Extract the [x, y] coordinate from the center of the cell holding the provided text.  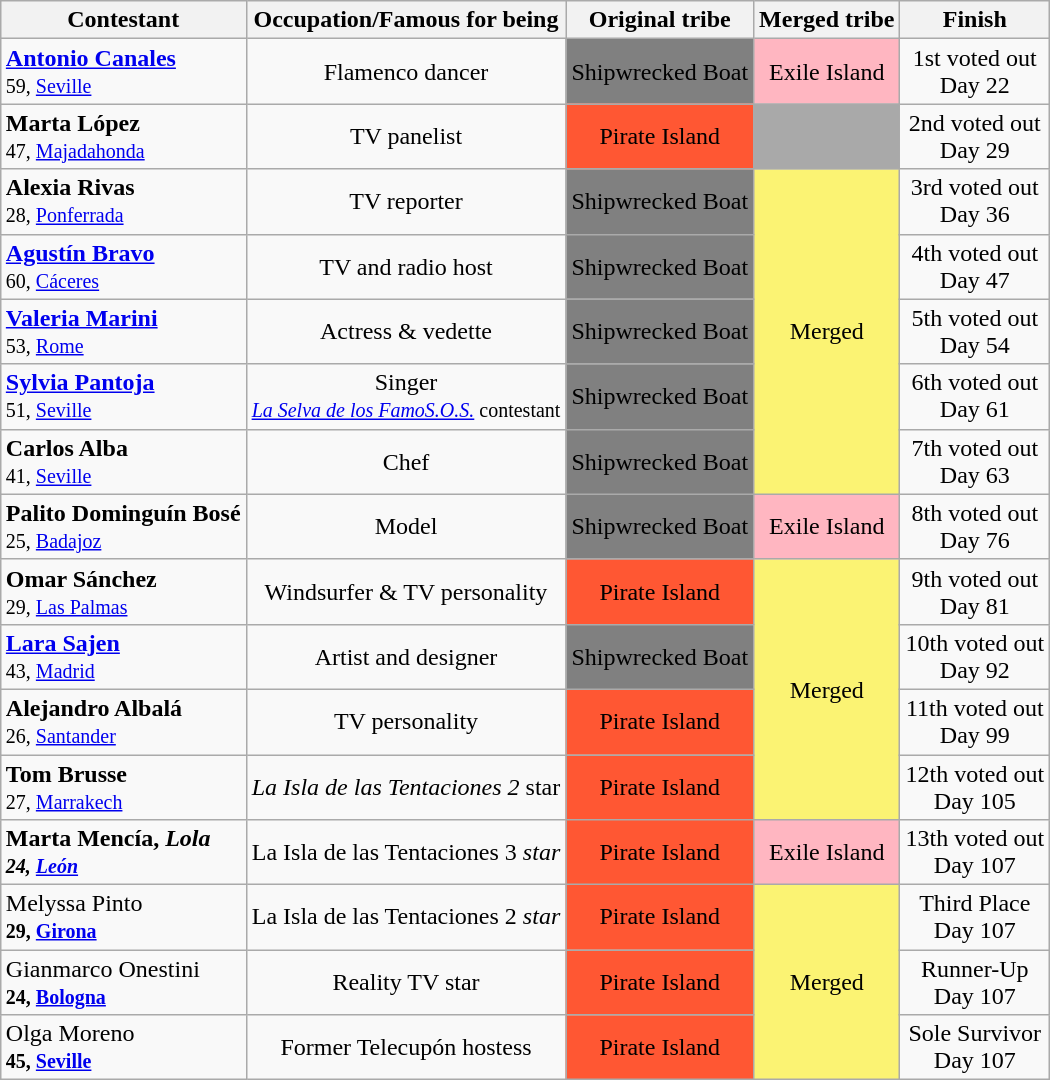
Merged tribe [827, 20]
Alejandro Albalá 26, Santander [123, 722]
Reality TV star [406, 982]
8th voted outDay 76 [975, 526]
Alexia Rivas 28, Ponferrada [123, 202]
Omar Sánchez 29, Las Palmas [123, 592]
SingerLa Selva de los FamoS.O.S. contestant [406, 396]
4th voted outDay 47 [975, 266]
TV reporter [406, 202]
Marta López 47, Majadahonda [123, 136]
13th voted outDay 107 [975, 852]
Windsurfer & TV personality [406, 592]
5th voted outDay 54 [975, 332]
3rd voted outDay 36 [975, 202]
Agustín Bravo 60, Cáceres [123, 266]
Occupation/Famous for being [406, 20]
Lara Sajen 43, Madrid [123, 656]
7th voted outDay 63 [975, 462]
Sole SurvivorDay 107 [975, 1048]
10th voted outDay 92 [975, 656]
1st voted outDay 22 [975, 72]
Flamenco dancer [406, 72]
La Isla de las Tentaciones 3 star [406, 852]
2nd voted outDay 29 [975, 136]
TV panelist [406, 136]
Original tribe [660, 20]
Gianmarco Onestini 24, Bologna [123, 982]
Tom Brusse 27, Marrakech [123, 786]
Sylvia Pantoja 51, Seville [123, 396]
Former Telecupón hostess [406, 1048]
Chef [406, 462]
12th voted outDay 105 [975, 786]
Finish [975, 20]
Runner-UpDay 107 [975, 982]
Carlos Alba 41, Seville [123, 462]
Contestant [123, 20]
Model [406, 526]
9th voted outDay 81 [975, 592]
Melyssa Pinto 29, Girona [123, 918]
Olga Moreno 45, Seville [123, 1048]
6th voted outDay 61 [975, 396]
Artist and designer [406, 656]
Palito Dominguín Bosé 25, Badajoz [123, 526]
Valeria Marini 53, Rome [123, 332]
TV personality [406, 722]
Antonio Canales 59, Seville [123, 72]
TV and radio host [406, 266]
Third PlaceDay 107 [975, 918]
Actress & vedette [406, 332]
11th voted outDay 99 [975, 722]
Marta Mencía, Lola 24, León [123, 852]
